Return [x, y] of the center of cell containing provided text 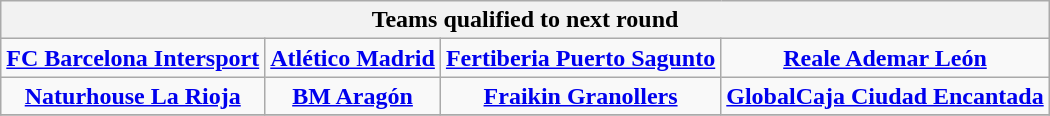
Fertiberia Puerto Sagunto [580, 58]
Fraikin Granollers [580, 96]
BM Aragón [353, 96]
Teams qualified to next round [525, 20]
Naturhouse La Rioja [133, 96]
FC Barcelona Intersport [133, 58]
GlobalCaja Ciudad Encantada [885, 96]
Reale Ademar León [885, 58]
Atlético Madrid [353, 58]
